Extract the (X, Y) coordinate from the center of the cell holding the provided text.  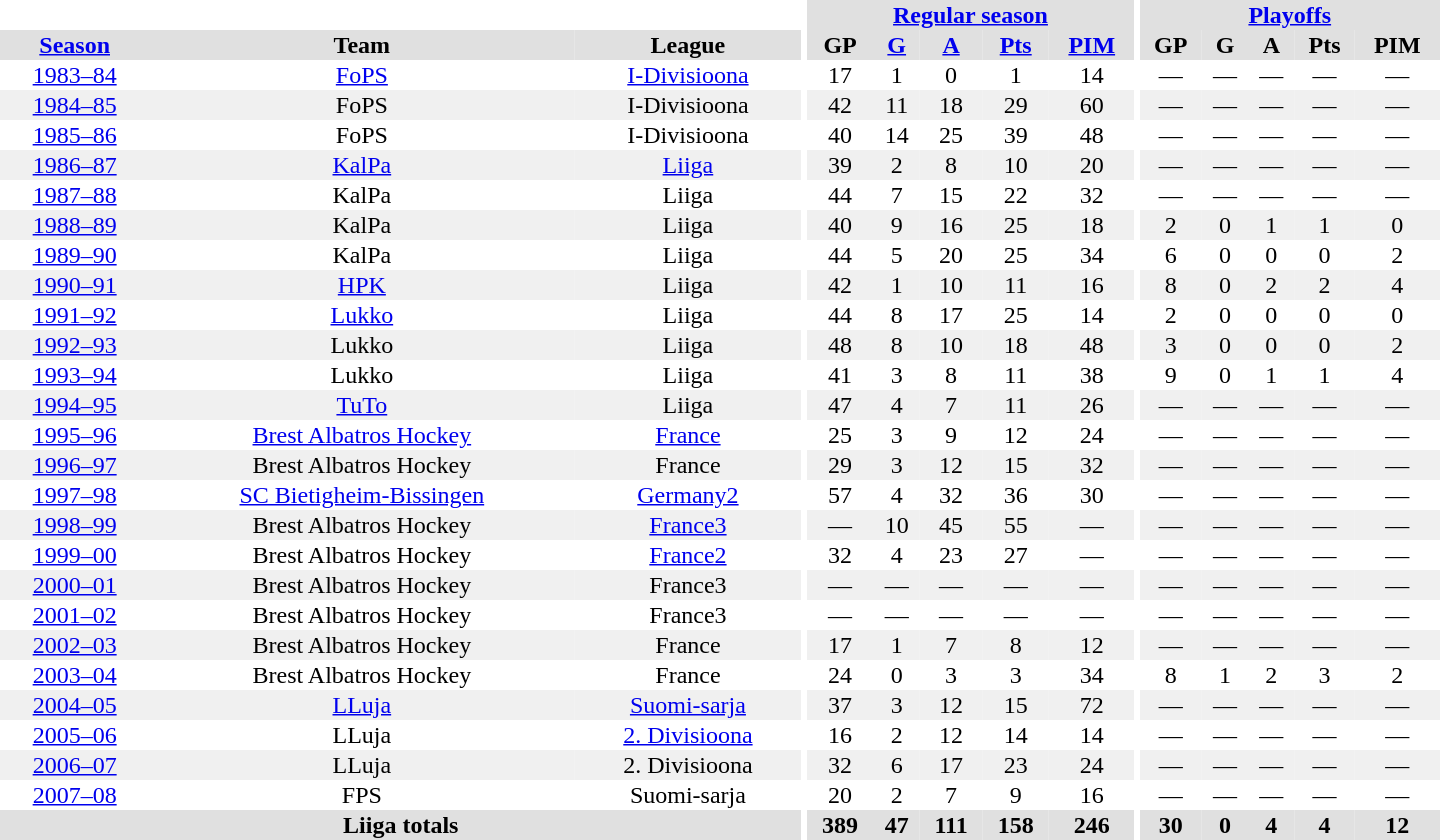
1996–97 (74, 465)
1991–92 (74, 315)
1990–91 (74, 285)
1992–93 (74, 345)
TuTo (362, 405)
45 (951, 525)
Liiga totals (400, 825)
57 (840, 495)
1999–00 (74, 555)
2005–06 (74, 735)
1997–98 (74, 495)
1995–96 (74, 435)
36 (1016, 495)
1998–99 (74, 525)
72 (1092, 705)
26 (1092, 405)
1993–94 (74, 375)
27 (1016, 555)
Regular season (971, 15)
38 (1092, 375)
FPS (362, 795)
SC Bietigheim-Bissingen (362, 495)
Team (362, 45)
2007–08 (74, 795)
22 (1016, 195)
158 (1016, 825)
Playoffs (1290, 15)
246 (1092, 825)
2003–04 (74, 675)
2001–02 (74, 615)
1987–88 (74, 195)
HPK (362, 285)
1986–87 (74, 165)
1983–84 (74, 75)
111 (951, 825)
37 (840, 705)
60 (1092, 105)
2000–01 (74, 585)
2006–07 (74, 765)
League (688, 45)
Season (74, 45)
389 (840, 825)
2004–05 (74, 705)
2002–03 (74, 645)
Germany2 (688, 495)
1985–86 (74, 135)
5 (897, 255)
1994–95 (74, 405)
France2 (688, 555)
1989–90 (74, 255)
1984–85 (74, 105)
1988–89 (74, 225)
41 (840, 375)
55 (1016, 525)
